Determine the [x, y] coordinate at the center of the cell enclosing the given text.  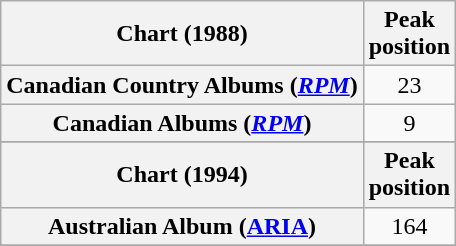
Chart (1994) [182, 174]
23 [409, 85]
Canadian Country Albums (RPM) [182, 85]
Australian Album (ARIA) [182, 226]
9 [409, 123]
164 [409, 226]
Canadian Albums (RPM) [182, 123]
Chart (1988) [182, 34]
